Extract the [x, y] coordinate from the center of the cell holding the provided text.  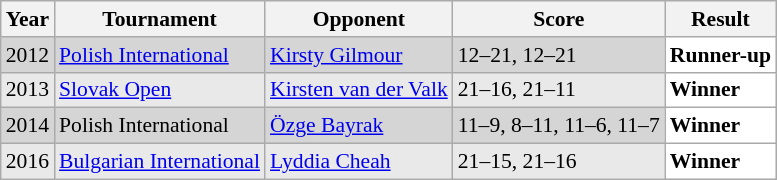
Slovak Open [160, 90]
21–15, 21–16 [559, 162]
Runner-up [720, 55]
2014 [28, 126]
Score [559, 19]
2013 [28, 90]
Kirsty Gilmour [359, 55]
Lyddia Cheah [359, 162]
12–21, 12–21 [559, 55]
2012 [28, 55]
Result [720, 19]
Bulgarian International [160, 162]
11–9, 8–11, 11–6, 11–7 [559, 126]
Tournament [160, 19]
Özge Bayrak [359, 126]
Year [28, 19]
Opponent [359, 19]
21–16, 21–11 [559, 90]
2016 [28, 162]
Kirsten van der Valk [359, 90]
